Locate the cell with the specified text and output its (X, Y) center coordinate. 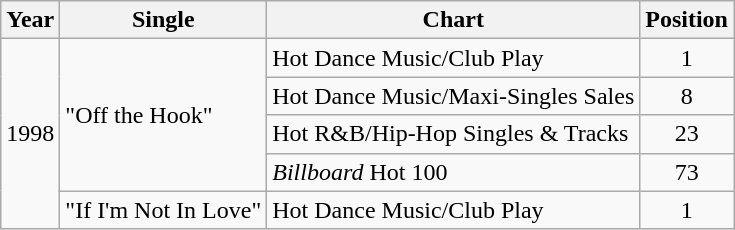
8 (687, 96)
Hot R&B/Hip-Hop Singles & Tracks (454, 134)
"If I'm Not In Love" (164, 210)
23 (687, 134)
Position (687, 20)
Year (30, 20)
73 (687, 172)
Billboard Hot 100 (454, 172)
"Off the Hook" (164, 115)
Hot Dance Music/Maxi-Singles Sales (454, 96)
Single (164, 20)
1998 (30, 134)
Chart (454, 20)
